Pinpoint the cell where the given text exists, returning its [x, y] midpoint coordinate. 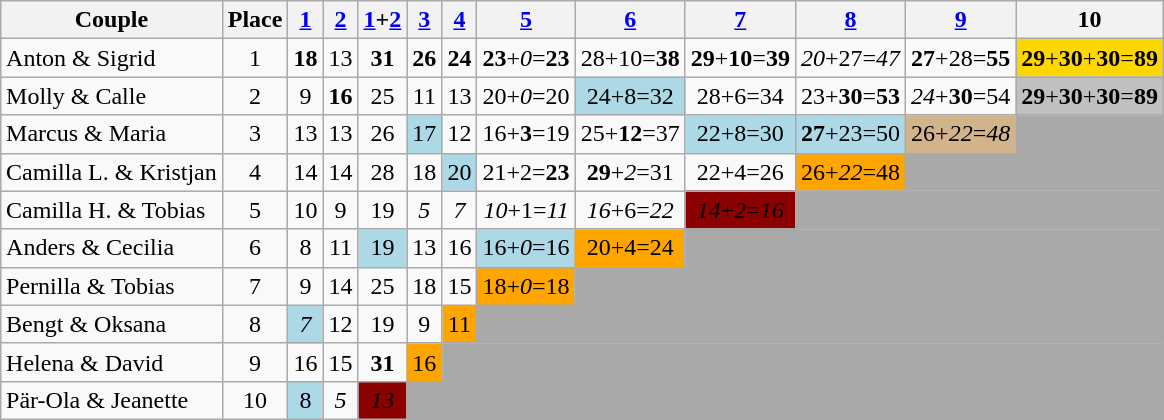
24+8=32 [630, 96]
Anton & Sigrid [112, 58]
14+2=16 [740, 210]
Couple [112, 20]
28+6=34 [740, 96]
1+2 [382, 20]
20 [460, 172]
24 [460, 58]
20+0=20 [526, 96]
20+27=47 [850, 58]
18+0=18 [526, 286]
28 [382, 172]
25+12=37 [630, 134]
16+6=22 [630, 210]
28+10=38 [630, 58]
23+0=23 [526, 58]
22+4=26 [740, 172]
Camilla L. & Kristjan [112, 172]
10+1=11 [526, 210]
27+28=55 [961, 58]
Anders & Cecilia [112, 248]
Molly & Calle [112, 96]
Bengt & Oksana [112, 324]
Place [255, 20]
16+0=16 [526, 248]
24+30=54 [961, 96]
20+4=24 [630, 248]
Camilla H. & Tobias [112, 210]
Marcus & Maria [112, 134]
Helena & David [112, 362]
29+2=31 [630, 172]
27+23=50 [850, 134]
29+10=39 [740, 58]
Pernilla & Tobias [112, 286]
Pär-Ola & Jeanette [112, 400]
17 [424, 134]
22+8=30 [740, 134]
21+2=23 [526, 172]
16+3=19 [526, 134]
23+30=53 [850, 96]
